Provide the [x, y] coordinate of the cell's center where the given text is located.  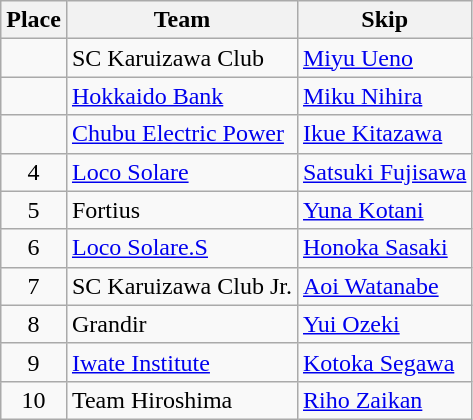
4 [34, 172]
Miku Nihira [384, 96]
6 [34, 248]
Miyu Ueno [384, 58]
7 [34, 286]
SC Karuizawa Club Jr. [182, 286]
Loco Solare.S [182, 248]
Team [182, 20]
Fortius [182, 210]
Yui Ozeki [384, 324]
5 [34, 210]
Hokkaido Bank [182, 96]
Iwate Institute [182, 362]
Aoi Watanabe [384, 286]
Grandir [182, 324]
Kotoka Segawa [384, 362]
9 [34, 362]
10 [34, 400]
Ikue Kitazawa [384, 134]
SC Karuizawa Club [182, 58]
Loco Solare [182, 172]
Honoka Sasaki [384, 248]
Team Hiroshima [182, 400]
Skip [384, 20]
Satsuki Fujisawa [384, 172]
8 [34, 324]
Riho Zaikan [384, 400]
Chubu Electric Power [182, 134]
Yuna Kotani [384, 210]
Place [34, 20]
